Extract the (x, y) coordinate from the center of the cell holding the provided text.  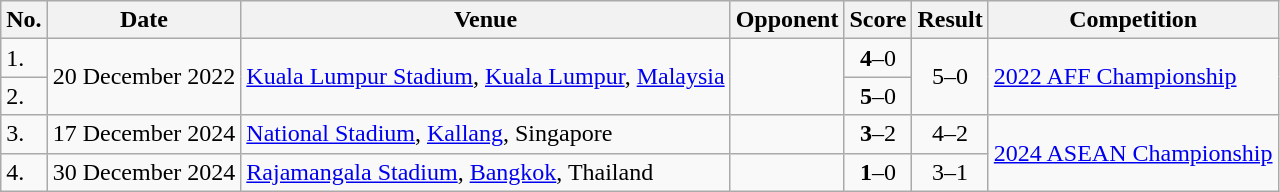
4–2 (950, 134)
No. (24, 20)
Opponent (787, 20)
Result (950, 20)
4–0 (878, 58)
30 December 2024 (144, 172)
Date (144, 20)
Competition (1133, 20)
2. (24, 96)
2024 ASEAN Championship (1133, 153)
National Stadium, Kallang, Singapore (486, 134)
Venue (486, 20)
20 December 2022 (144, 77)
Kuala Lumpur Stadium, Kuala Lumpur, Malaysia (486, 77)
17 December 2024 (144, 134)
Rajamangala Stadium, Bangkok, Thailand (486, 172)
3–2 (878, 134)
1–0 (878, 172)
Score (878, 20)
4. (24, 172)
3–1 (950, 172)
3. (24, 134)
1. (24, 58)
2022 AFF Championship (1133, 77)
